Find where the given text appears and provide that cell's center as (X, Y) coordinate. 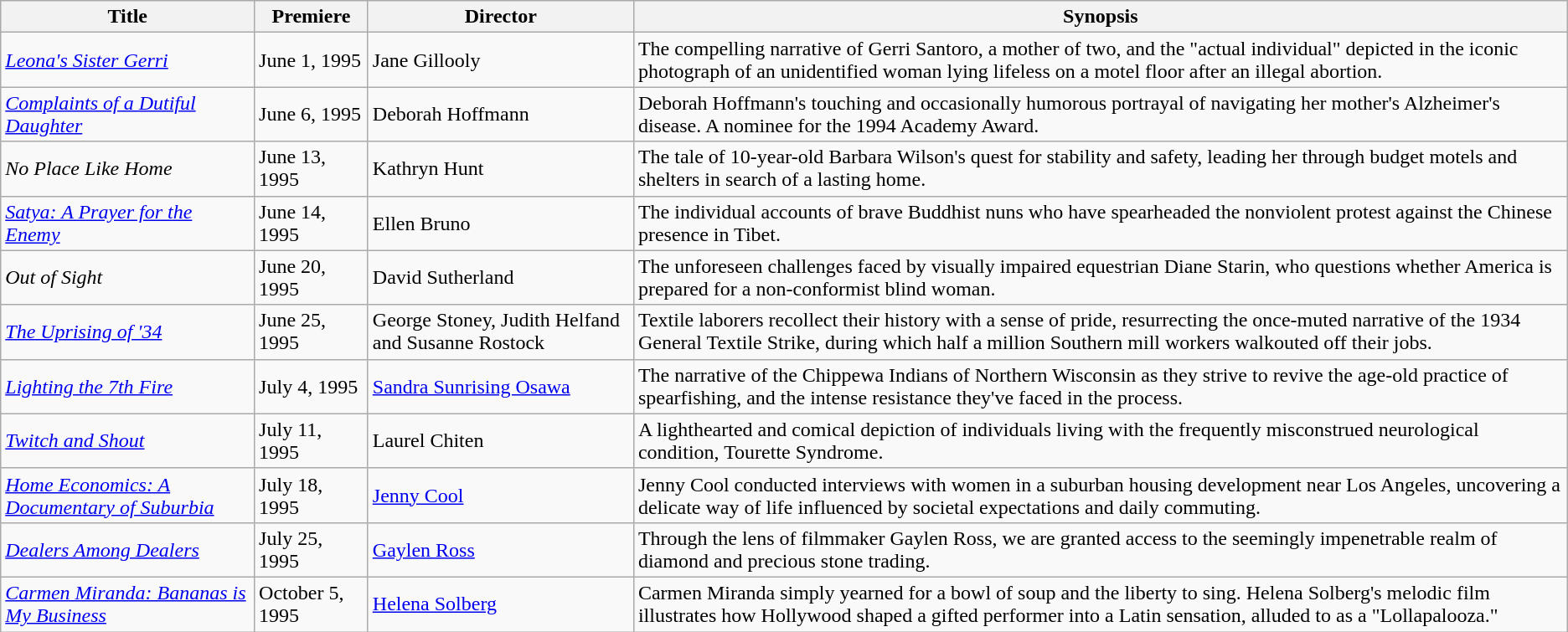
Sandra Sunrising Osawa (501, 387)
Lighting the 7th Fire (127, 387)
Jenny Cool (501, 496)
Through the lens of filmmaker Gaylen Ross, we are granted access to the seemingly impenetrable realm of diamond and precious stone trading. (1101, 549)
The individual accounts of brave Buddhist nuns who have spearheaded the nonviolent protest against the Chinese presence in Tibet. (1101, 223)
The tale of 10-year-old Barbara Wilson's quest for stability and safety, leading her through budget motels and shelters in search of a lasting home. (1101, 169)
Dealers Among Dealers (127, 549)
Laurel Chiten (501, 440)
Deborah Hoffmann (501, 114)
Leona's Sister Gerri (127, 60)
June 14, 1995 (312, 223)
June 13, 1995 (312, 169)
June 25, 1995 (312, 331)
Twitch and Shout (127, 440)
June 1, 1995 (312, 60)
Ellen Bruno (501, 223)
Helena Solberg (501, 604)
George Stoney, Judith Helfand and Susanne Rostock (501, 331)
Satya: A Prayer for the Enemy (127, 223)
Home Economics: A Documentary of Suburbia (127, 496)
July 11, 1995 (312, 440)
Title (127, 17)
Jane Gillooly (501, 60)
Director (501, 17)
Synopsis (1101, 17)
June 20, 1995 (312, 278)
David Sutherland (501, 278)
Kathryn Hunt (501, 169)
Out of Sight (127, 278)
July 25, 1995 (312, 549)
No Place Like Home (127, 169)
Premiere (312, 17)
Carmen Miranda: Bananas is My Business (127, 604)
Gaylen Ross (501, 549)
July 4, 1995 (312, 387)
A lighthearted and comical depiction of individuals living with the frequently misconstrued neurological condition, Tourette Syndrome. (1101, 440)
July 18, 1995 (312, 496)
October 5, 1995 (312, 604)
The Uprising of '34 (127, 331)
June 6, 1995 (312, 114)
Complaints of a Dutiful Daughter (127, 114)
Deborah Hoffmann's touching and occasionally humorous portrayal of navigating her mother's Alzheimer's disease. A nominee for the 1994 Academy Award. (1101, 114)
